Return (X, Y) of the center of cell containing provided text 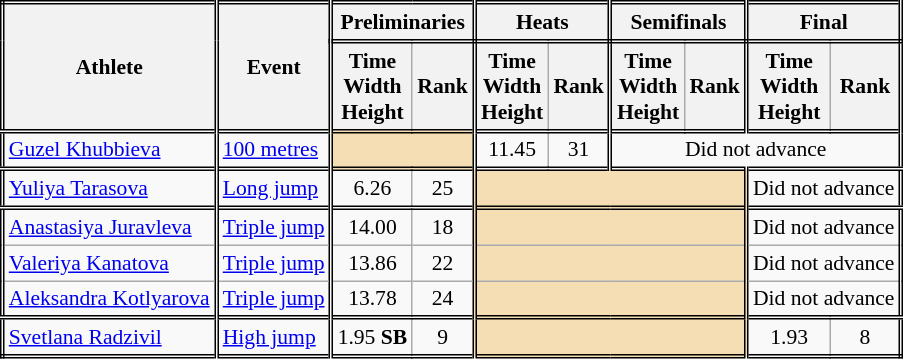
13.86 (372, 263)
8 (866, 338)
Svetlana Radzivil (109, 338)
Long jump (274, 190)
1.95 SB (372, 338)
22 (443, 263)
18 (443, 226)
100 metres (274, 150)
Event (274, 67)
Heats (542, 22)
14.00 (372, 226)
Athlete (109, 67)
25 (443, 190)
1.93 (788, 338)
Yuliya Tarasova (109, 190)
Anastasiya Juravleva (109, 226)
13.78 (372, 300)
11.45 (511, 150)
Final (824, 22)
Semifinals (678, 22)
6.26 (372, 190)
Valeriya Kanatova (109, 263)
High jump (274, 338)
Aleksandra Kotlyarova (109, 300)
9 (443, 338)
31 (579, 150)
24 (443, 300)
Guzel Khubbieva (109, 150)
Preliminaries (402, 22)
